Pinpoint the cell where the given text exists, returning its (X, Y) midpoint coordinate. 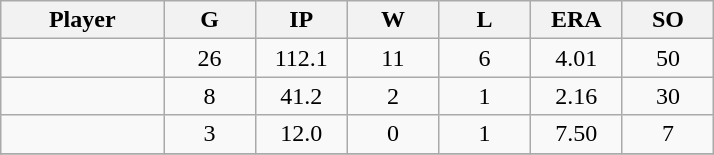
SO (668, 20)
4.01 (576, 58)
30 (668, 96)
G (210, 20)
IP (301, 20)
0 (393, 134)
26 (210, 58)
11 (393, 58)
ERA (576, 20)
3 (210, 134)
41.2 (301, 96)
112.1 (301, 58)
7.50 (576, 134)
2 (393, 96)
W (393, 20)
7 (668, 134)
50 (668, 58)
6 (485, 58)
2.16 (576, 96)
L (485, 20)
12.0 (301, 134)
8 (210, 96)
Player (82, 20)
